Return the (X, Y) coordinate for the center point of the cell that contains the specified text.  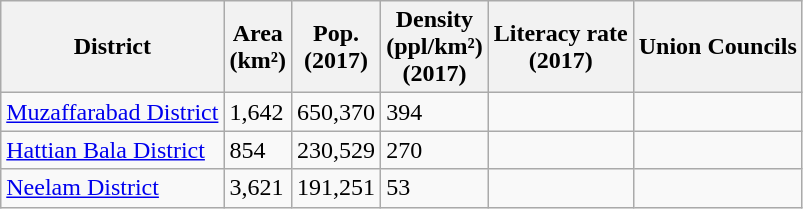
191,251 (336, 188)
Density(ppl/km²)(2017) (435, 47)
Literacy rate(2017) (560, 47)
Union Councils (718, 47)
230,529 (336, 150)
854 (258, 150)
650,370 (336, 112)
3,621 (258, 188)
Muzaffarabad District (112, 112)
Area(km²) (258, 47)
270 (435, 150)
District (112, 47)
394 (435, 112)
Neelam District (112, 188)
53 (435, 188)
Hattian Bala District (112, 150)
1,642 (258, 112)
Pop.(2017) (336, 47)
